From the cell containing the given text, extract its center point as (x, y) coordinate. 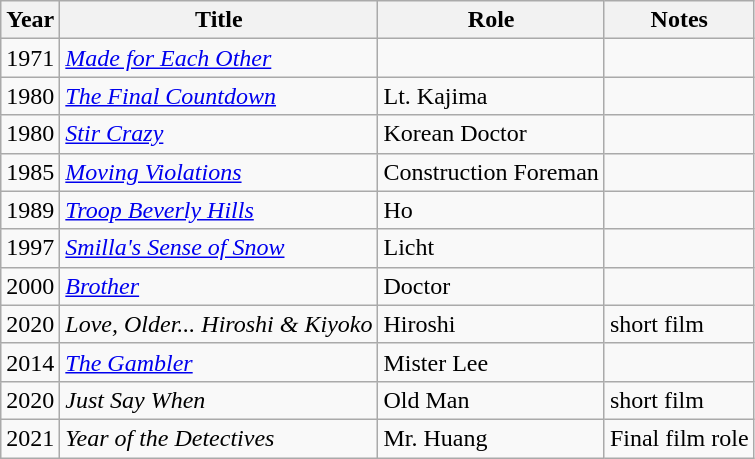
Mr. Huang (491, 438)
2000 (30, 286)
Korean Doctor (491, 134)
Role (491, 20)
2014 (30, 362)
Stir Crazy (219, 134)
2021 (30, 438)
Love, Older... Hiroshi & Kiyoko (219, 324)
Old Man (491, 400)
1989 (30, 210)
Troop Beverly Hills (219, 210)
Notes (679, 20)
Moving Violations (219, 172)
Doctor (491, 286)
1971 (30, 58)
Mister Lee (491, 362)
Brother (219, 286)
The Gambler (219, 362)
Licht (491, 248)
Final film role (679, 438)
Lt. Kajima (491, 96)
Title (219, 20)
Just Say When (219, 400)
Year (30, 20)
Smilla's Sense of Snow (219, 248)
1985 (30, 172)
Ho (491, 210)
The Final Countdown (219, 96)
Year of the Detectives (219, 438)
Construction Foreman (491, 172)
Hiroshi (491, 324)
Made for Each Other (219, 58)
1997 (30, 248)
